Identify which cell holds the provided text, then report its (x, y) central coordinate. 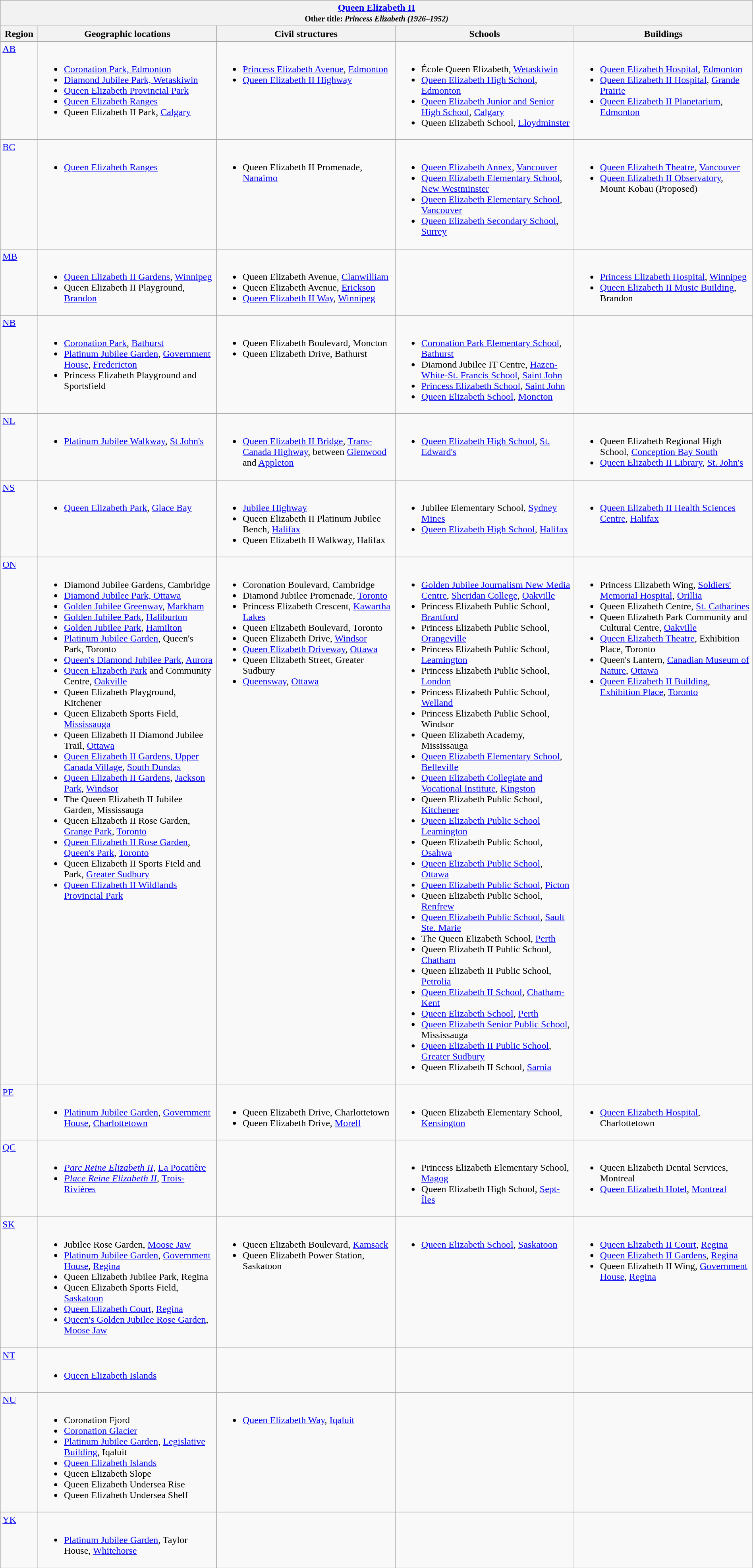
Queen Elizabeth School, Saskatoon (485, 1282)
Coronation Park, BathurstPlatinum Jubilee Garden, Government House, FrederictonPrincess Elizabeth Playground and Sportsfield (127, 364)
Queen Elizabeth Regional High School, Conception Bay SouthQueen Elizabeth II Library, St. John's (663, 447)
Princess Elizabeth Avenue, EdmontonQueen Elizabeth II Highway (306, 91)
QC (19, 1178)
Queen Elizabeth II Promenade, Nanaimo (306, 195)
Geographic locations (127, 34)
Platinum Jubilee Walkway, St John's (127, 447)
Queen Elizabeth Dental Services, MontrealQueen Elizabeth Hotel, Montreal (663, 1178)
YK (19, 1540)
Jubilee Elementary School, Sydney MinesQueen Elizabeth High School, Halifax (485, 518)
BC (19, 195)
Schools (485, 34)
Princess Elizabeth Hospital, WinnipegQueen Elizabeth II Music Building, Brandon (663, 282)
Queen Elizabeth IIOther title: Princess Elizabeth (1926–1952) (376, 13)
Buildings (663, 34)
Queen Elizabeth II Gardens, WinnipegQueen Elizabeth II Playground, Brandon (127, 282)
Queen Elizabeth Way, Iqaluit (306, 1452)
Jubilee HighwayQueen Elizabeth II Platinum Jubilee Bench, HalifaxQueen Elizabeth II Walkway, Halifax (306, 518)
Queen Elizabeth Drive, CharlottetownQueen Elizabeth Drive, Morell (306, 1112)
Platinum Jubilee Garden, Government House, Charlottetown (127, 1112)
Queen Elizabeth Hospital, EdmontonQueen Elizabeth II Hospital, Grande PrairieQueen Elizabeth II Planetarium, Edmonton (663, 91)
Queen Elizabeth Ranges (127, 195)
Queen Elizabeth II Court, ReginaQueen Elizabeth II Gardens, ReginaQueen Elizabeth II Wing, Government House, Regina (663, 1282)
Queen Elizabeth Boulevard, MonctonQueen Elizabeth Drive, Bathurst (306, 364)
Platinum Jubilee Garden, Taylor House, Whitehorse (127, 1540)
NS (19, 518)
NL (19, 447)
MB (19, 282)
Civil structures (306, 34)
NB (19, 364)
SK (19, 1282)
Region (19, 34)
Queen Elizabeth Theatre, VancouverQueen Elizabeth II Observatory, Mount Kobau (Proposed) (663, 195)
Queen Elizabeth Boulevard, KamsackQueen Elizabeth Power Station, Saskatoon (306, 1282)
Queen Elizabeth Hospital, Charlottetown (663, 1112)
ON (19, 821)
Queen Elizabeth Park, Glace Bay (127, 518)
Queen Elizabeth High School, St. Edward's (485, 447)
NT (19, 1370)
Queen Elizabeth II Health Sciences Centre, Halifax (663, 518)
Queen Elizabeth Elementary School, Kensington (485, 1112)
Coronation Park, EdmontonDiamond Jubilee Park, WetaskiwinQueen Elizabeth Provincial ParkQueen Elizabeth RangesQueen Elizabeth II Park, Calgary (127, 91)
Princess Elizabeth Elementary School, MagogQueen Elizabeth High School, Sept-Îles (485, 1178)
PE (19, 1112)
NU (19, 1452)
Queen Elizabeth Islands (127, 1370)
AB (19, 91)
Queen Elizabeth Avenue, ClanwilliamQueen Elizabeth Avenue, EricksonQueen Elizabeth II Way, Winnipeg (306, 282)
Parc Reine Elizabeth II, La PocatièrePlace Reine Elizabeth II, Trois-Rivières (127, 1178)
Queen Elizabeth II Bridge, Trans-Canada Highway, between Glenwood and Appleton (306, 447)
